From the cell containing the given text, extract its center point as (x, y) coordinate. 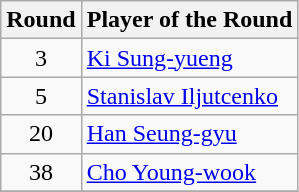
Ki Sung-yueng (190, 58)
Player of the Round (190, 20)
3 (41, 58)
Round (41, 20)
5 (41, 96)
Han Seung-gyu (190, 134)
38 (41, 172)
20 (41, 134)
Cho Young-wook (190, 172)
Stanislav Iljutcenko (190, 96)
